Provide the [X, Y] coordinate of the cell's center where the given text is located.  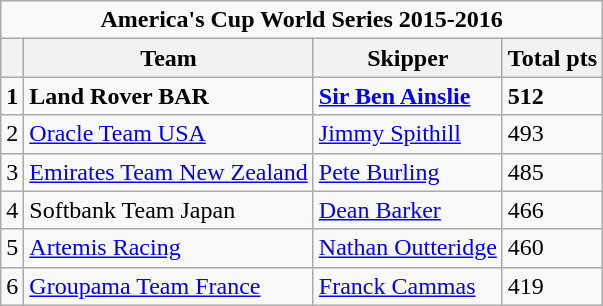
Groupama Team France [169, 286]
Sir Ben Ainslie [408, 96]
5 [12, 248]
3 [12, 172]
Nathan Outteridge [408, 248]
466 [552, 210]
Jimmy Spithill [408, 134]
493 [552, 134]
485 [552, 172]
Team [169, 58]
America's Cup World Series 2015-2016 [302, 20]
Emirates Team New Zealand [169, 172]
Franck Cammas [408, 286]
Land Rover BAR [169, 96]
Softbank Team Japan [169, 210]
419 [552, 286]
2 [12, 134]
1 [12, 96]
Artemis Racing [169, 248]
Oracle Team USA [169, 134]
6 [12, 286]
Total pts [552, 58]
Skipper [408, 58]
4 [12, 210]
512 [552, 96]
460 [552, 248]
Dean Barker [408, 210]
Pete Burling [408, 172]
